Pinpoint the cell where the given text exists, returning its (X, Y) midpoint coordinate. 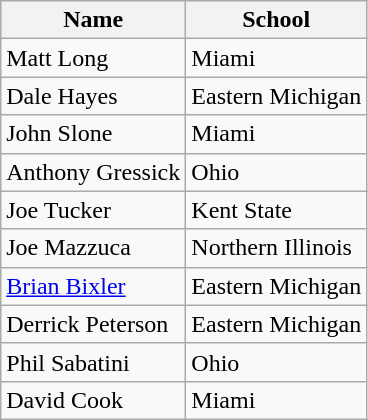
Matt Long (94, 58)
Northern Illinois (276, 248)
Joe Mazzuca (94, 248)
Phil Sabatini (94, 362)
John Slone (94, 134)
Kent State (276, 210)
Anthony Gressick (94, 172)
David Cook (94, 400)
Brian Bixler (94, 286)
Derrick Peterson (94, 324)
Dale Hayes (94, 96)
Joe Tucker (94, 210)
Name (94, 20)
School (276, 20)
